Find where the given text appears and provide that cell's center as [x, y] coordinate. 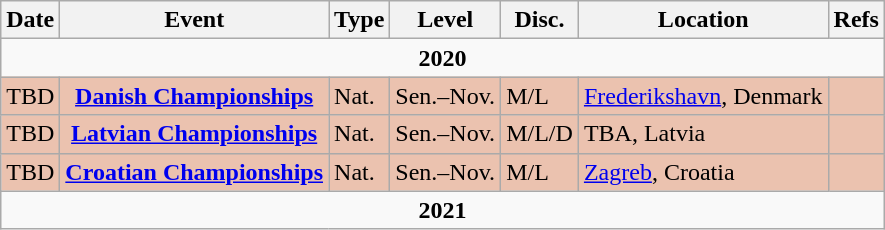
2021 [443, 210]
Danish Championships [194, 96]
Croatian Championships [194, 172]
M/L/D [540, 134]
Refs [856, 20]
Zagreb, Croatia [703, 172]
Level [446, 20]
Location [703, 20]
2020 [443, 58]
Frederikshavn, Denmark [703, 96]
Disc. [540, 20]
TBA, Latvia [703, 134]
Type [360, 20]
Event [194, 20]
Latvian Championships [194, 134]
Date [30, 20]
